Locate the cell with the specified text and output its (X, Y) center coordinate. 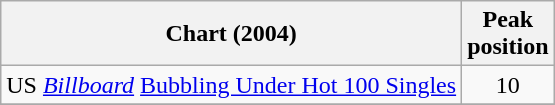
Chart (2004) (232, 34)
Peakposition (508, 34)
10 (508, 85)
US Billboard Bubbling Under Hot 100 Singles (232, 85)
